Capture the cell that displays the provided text and extract its [X, Y] central coordinate. 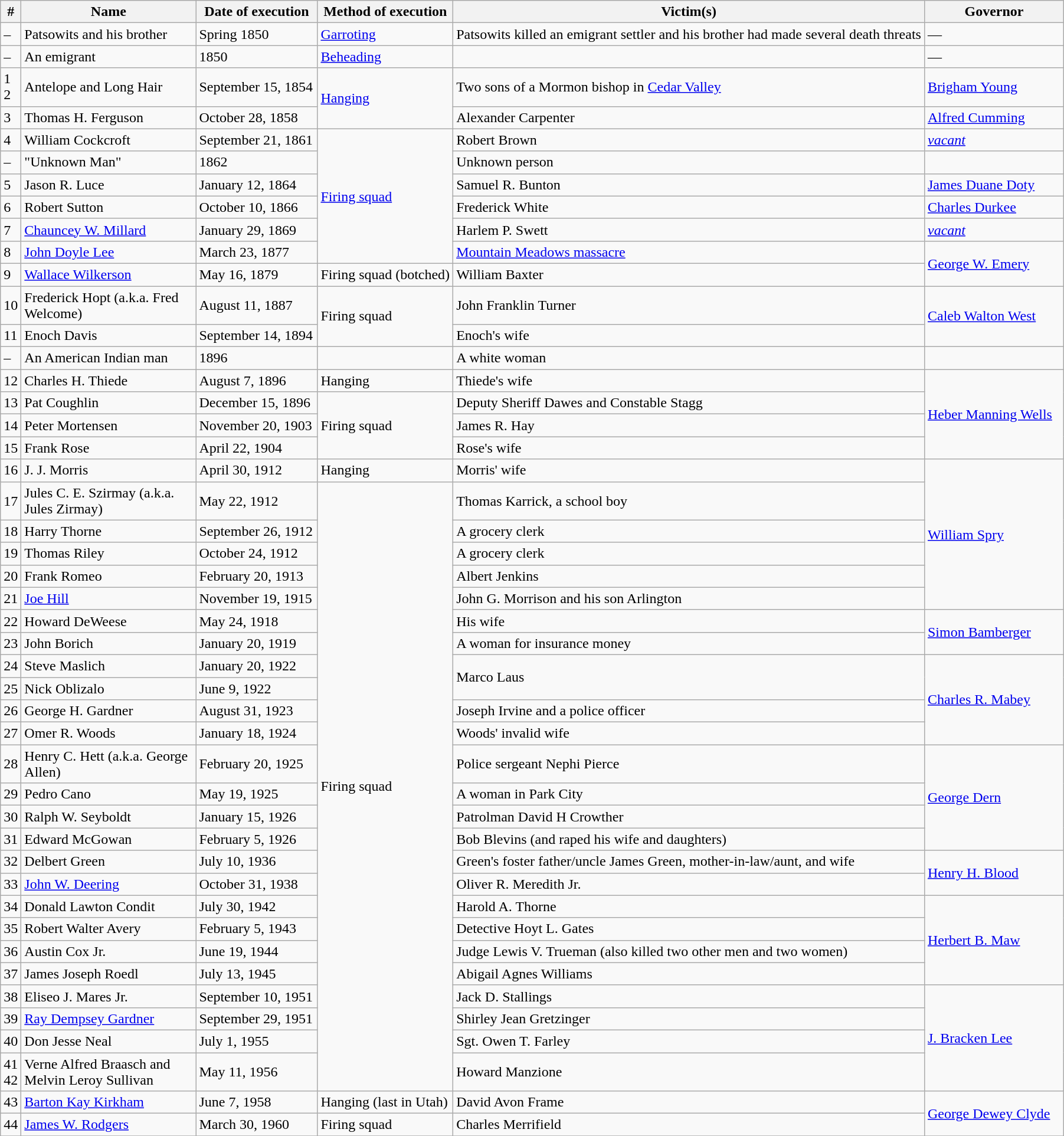
Jack D. Stallings [689, 996]
June 7, 1958 [257, 1102]
38 [11, 996]
Woods' invalid wife [689, 734]
"Unknown Man" [109, 162]
Patrolman David H Crowther [689, 817]
Donald Lawton Condit [109, 906]
Eliseo J. Mares Jr. [109, 996]
February 20, 1925 [257, 764]
Charles Merrifield [689, 1125]
17 [11, 500]
33 [11, 884]
A woman for insurance money [689, 643]
Unknown person [689, 162]
Harlem P. Swett [689, 230]
9 [11, 274]
January 15, 1926 [257, 817]
Patsowits and his brother [109, 34]
4142 [11, 1072]
Thiede's wife [689, 381]
# [11, 12]
June 9, 1922 [257, 689]
Ray Dempsey Gardner [109, 1019]
Date of execution [257, 12]
Steve Maslich [109, 666]
14 [11, 425]
March 30, 1960 [257, 1125]
May 24, 1918 [257, 621]
Police sergeant Nephi Pierce [689, 764]
July 30, 1942 [257, 906]
Firing squad (botched) [385, 274]
31 [11, 839]
4 [11, 140]
James R. Hay [689, 425]
October 10, 1866 [257, 207]
Pedro Cano [109, 794]
26 [11, 711]
Mountain Meadows massacre [689, 252]
Marco Laus [689, 677]
Rose's wife [689, 448]
8 [11, 252]
Henry H. Blood [994, 873]
February 20, 1913 [257, 576]
Thomas Riley [109, 554]
July 13, 1945 [257, 974]
Omer R. Woods [109, 734]
January 18, 1924 [257, 734]
James Joseph Roedl [109, 974]
Herbert B. Maw [994, 940]
23 [11, 643]
29 [11, 794]
Bob Blevins (and raped his wife and daughters) [689, 839]
October 24, 1912 [257, 554]
Robert Walter Avery [109, 929]
John Borich [109, 643]
Austin Cox Jr. [109, 951]
Patsowits killed an emigrant settler and his brother had made several death threats [689, 34]
George Dern [994, 798]
Hanging (last in Utah) [385, 1102]
Joseph Irvine and a police officer [689, 711]
Pat Coughlin [109, 403]
September 14, 1894 [257, 336]
August 31, 1923 [257, 711]
December 15, 1896 [257, 403]
Thomas H. Ferguson [109, 117]
January 20, 1922 [257, 666]
James W. Rodgers [109, 1125]
September 15, 1854 [257, 87]
Wallace Wilkerson [109, 274]
Governor [994, 12]
William Baxter [689, 274]
May 11, 1956 [257, 1072]
Two sons of a Mormon bishop in Cedar Valley [689, 87]
43 [11, 1102]
James Duane Doty [994, 185]
44 [11, 1125]
Green's foster father/uncle James Green, mother-in-law/aunt, and wife [689, 862]
20 [11, 576]
A white woman [689, 358]
George W. Emery [994, 263]
1896 [257, 358]
Thomas Karrick, a school boy [689, 500]
A woman in Park City [689, 794]
39 [11, 1019]
John Franklin Turner [689, 305]
Joe Hill [109, 598]
Brigham Young [994, 87]
Sgt. Owen T. Farley [689, 1041]
40 [11, 1041]
September 26, 1912 [257, 531]
June 19, 1944 [257, 951]
Frank Romeo [109, 576]
Albert Jenkins [689, 576]
Simon Bamberger [994, 632]
10 [11, 305]
Alexander Carpenter [689, 117]
Morris' wife [689, 470]
Jason R. Luce [109, 185]
5 [11, 185]
January 20, 1919 [257, 643]
July 1, 1955 [257, 1041]
May 22, 1912 [257, 500]
William Spry [994, 535]
Name [109, 12]
Barton Kay Kirkham [109, 1102]
16 [11, 470]
Antelope and Long Hair [109, 87]
Detective Hoyt L. Gates [689, 929]
Peter Mortensen [109, 425]
Beheading [385, 57]
30 [11, 817]
February 5, 1926 [257, 839]
September 29, 1951 [257, 1019]
September 10, 1951 [257, 996]
Spring 1850 [257, 34]
Charles Durkee [994, 207]
Abigail Agnes Williams [689, 974]
34 [11, 906]
Oliver R. Meredith Jr. [689, 884]
Charles R. Mabey [994, 699]
15 [11, 448]
32 [11, 862]
Henry C. Hett (a.k.a. George Allen) [109, 764]
Verne Alfred Braasch and Melvin Leroy Sullivan [109, 1072]
Howard Manzione [689, 1072]
35 [11, 929]
Samuel R. Bunton [689, 185]
Robert Sutton [109, 207]
36 [11, 951]
Judge Lewis V. Trueman (also killed two other men and two women) [689, 951]
J. Bracken Lee [994, 1037]
May 19, 1925 [257, 794]
11 [11, 336]
Harry Thorne [109, 531]
August 11, 1887 [257, 305]
Jules C. E. Szirmay (a.k.a. Jules Zirmay) [109, 500]
Caleb Walton West [994, 316]
Victim(s) [689, 12]
April 30, 1912 [257, 470]
3 [11, 117]
21 [11, 598]
March 23, 1877 [257, 252]
Method of execution [385, 12]
J. J. Morris [109, 470]
Enoch's wife [689, 336]
January 12, 1864 [257, 185]
August 7, 1896 [257, 381]
Frank Rose [109, 448]
1850 [257, 57]
Delbert Green [109, 862]
September 21, 1861 [257, 140]
Heber Manning Wells [994, 414]
13 [11, 403]
John W. Deering [109, 884]
Howard DeWeese [109, 621]
25 [11, 689]
1862 [257, 162]
Robert Brown [689, 140]
37 [11, 974]
April 22, 1904 [257, 448]
18 [11, 531]
28 [11, 764]
Deputy Sheriff Dawes and Constable Stagg [689, 403]
November 20, 1903 [257, 425]
May 16, 1879 [257, 274]
24 [11, 666]
22 [11, 621]
19 [11, 554]
Edward McGowan [109, 839]
An American Indian man [109, 358]
David Avon Frame [689, 1102]
Frederick White [689, 207]
Harold A. Thorne [689, 906]
Shirley Jean Gretzinger [689, 1019]
November 19, 1915 [257, 598]
February 5, 1943 [257, 929]
January 29, 1869 [257, 230]
An emigrant [109, 57]
Nick Oblizalo [109, 689]
George Dewey Clyde [994, 1114]
7 [11, 230]
Frederick Hopt (a.k.a. Fred Welcome) [109, 305]
John G. Morrison and his son Arlington [689, 598]
October 28, 1858 [257, 117]
Don Jesse Neal [109, 1041]
July 10, 1936 [257, 862]
John Doyle Lee [109, 252]
Ralph W. Seyboldt [109, 817]
Enoch Davis [109, 336]
Alfred Cumming [994, 117]
Garroting [385, 34]
Charles H. Thiede [109, 381]
27 [11, 734]
George H. Gardner [109, 711]
William Cockcroft [109, 140]
Chauncey W. Millard [109, 230]
6 [11, 207]
October 31, 1938 [257, 884]
His wife [689, 621]
